Identify which cell holds the provided text, then report its [x, y] central coordinate. 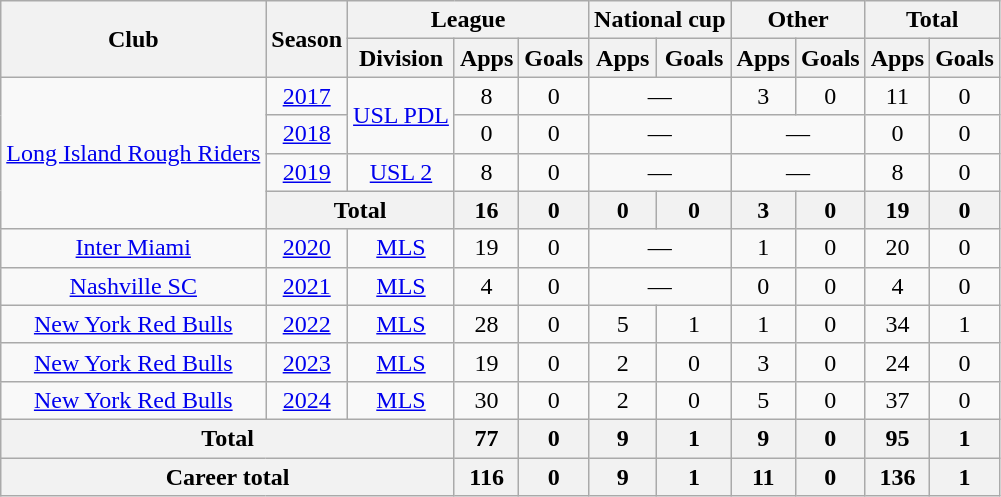
USL PDL [402, 115]
24 [897, 362]
20 [897, 248]
Other [798, 20]
2021 [307, 286]
2018 [307, 134]
28 [486, 324]
Nashville SC [134, 286]
Division [402, 58]
Career total [228, 477]
National cup [660, 20]
Club [134, 39]
Inter Miami [134, 248]
Season [307, 39]
34 [897, 324]
116 [486, 477]
2024 [307, 400]
2019 [307, 172]
2017 [307, 96]
37 [897, 400]
USL 2 [402, 172]
30 [486, 400]
77 [486, 438]
Long Island Rough Riders [134, 153]
League [468, 20]
2022 [307, 324]
136 [897, 477]
2023 [307, 362]
2020 [307, 248]
16 [486, 210]
95 [897, 438]
